Return [X, Y] of the center of cell containing provided text 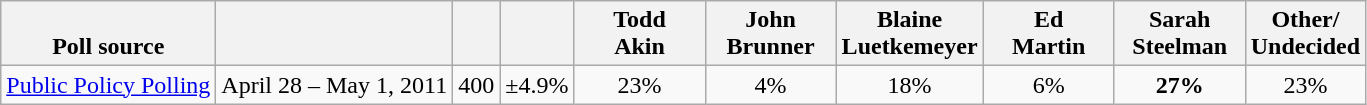
JohnBrunner [770, 34]
April 28 – May 1, 2011 [334, 85]
Public Policy Polling [108, 85]
27% [1180, 85]
Other/Undecided [1305, 34]
6% [1048, 85]
18% [910, 85]
ToddAkin [640, 34]
4% [770, 85]
SarahSteelman [1180, 34]
400 [476, 85]
EdMartin [1048, 34]
BlaineLuetkemeyer [910, 34]
±4.9% [537, 85]
Poll source [108, 34]
